Search for the cell housing the specified text and yield its (x, y) center coordinate. 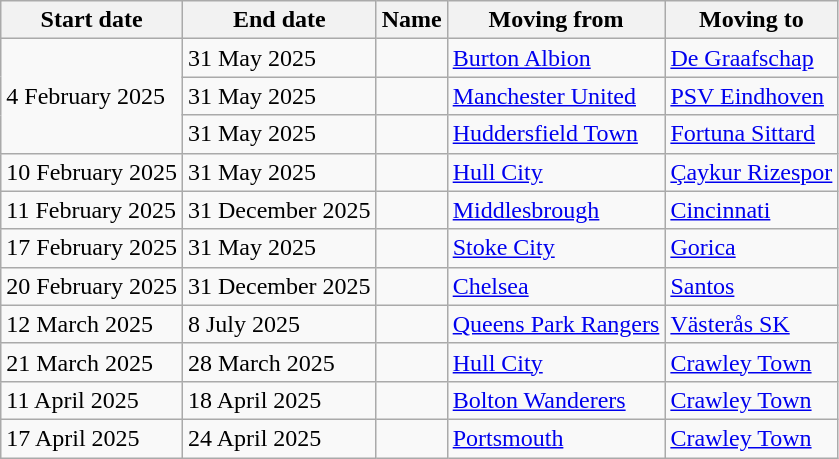
Burton Albion (556, 58)
21 March 2025 (92, 362)
Manchester United (556, 96)
17 April 2025 (92, 438)
Çaykur Rizespor (752, 172)
Portsmouth (556, 438)
28 March 2025 (279, 362)
4 February 2025 (92, 96)
24 April 2025 (279, 438)
18 April 2025 (279, 400)
Västerås SK (752, 324)
11 February 2025 (92, 210)
Start date (92, 20)
Cincinnati (752, 210)
Moving to (752, 20)
De Graafschap (752, 58)
Queens Park Rangers (556, 324)
Chelsea (556, 286)
Middlesbrough (556, 210)
Stoke City (556, 248)
Gorica (752, 248)
12 March 2025 (92, 324)
PSV Eindhoven (752, 96)
Name (412, 20)
Moving from (556, 20)
Huddersfield Town (556, 134)
Santos (752, 286)
10 February 2025 (92, 172)
8 July 2025 (279, 324)
Bolton Wanderers (556, 400)
Fortuna Sittard (752, 134)
20 February 2025 (92, 286)
11 April 2025 (92, 400)
17 February 2025 (92, 248)
End date (279, 20)
